Determine the [x, y] coordinate at the center of the cell enclosing the given text.  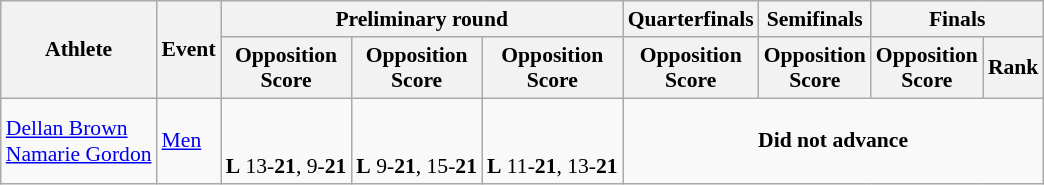
L 13-21, 9-21 [286, 142]
Semifinals [815, 19]
Event [189, 50]
Finals [958, 19]
Athlete [79, 50]
Dellan BrownNamarie Gordon [79, 142]
Preliminary round [422, 19]
Rank [1014, 68]
L 9-21, 15-21 [416, 142]
Men [189, 142]
Quarterfinals [691, 19]
Did not advance [834, 142]
L 11-21, 13-21 [552, 142]
